Provide the [X, Y] coordinate of the cell's center where the given text is located.  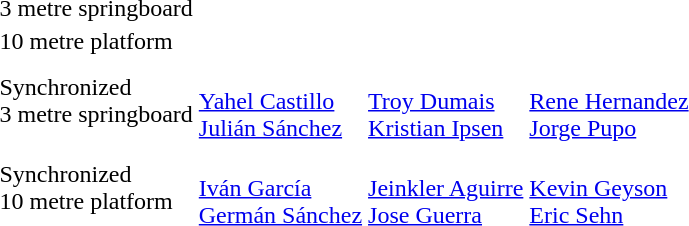
Troy DumaisKristian Ipsen [446, 101]
Yahel CastilloJulián Sánchez [280, 101]
